Scan for the cell matching the given text and deliver its (x, y) coordinate at center. 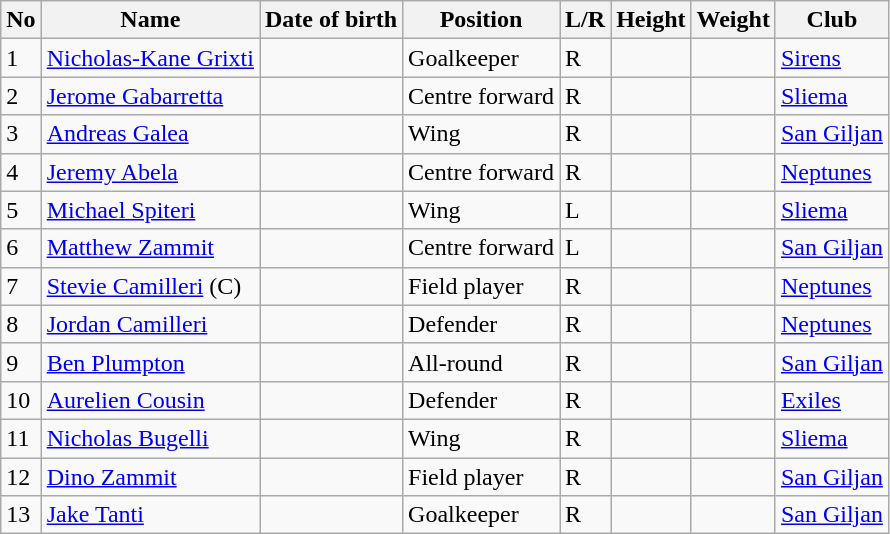
Height (651, 20)
Michael Spiteri (150, 210)
Jerome Gabarretta (150, 96)
Ben Plumpton (150, 362)
Jeremy Abela (150, 172)
11 (21, 438)
Jake Tanti (150, 515)
Jordan Camilleri (150, 324)
Weight (733, 20)
Exiles (832, 400)
No (21, 20)
Andreas Galea (150, 134)
Date of birth (332, 20)
8 (21, 324)
Stevie Camilleri (C) (150, 286)
3 (21, 134)
Aurelien Cousin (150, 400)
All-round (482, 362)
2 (21, 96)
L/R (586, 20)
Dino Zammit (150, 477)
12 (21, 477)
5 (21, 210)
Sirens (832, 58)
7 (21, 286)
9 (21, 362)
Club (832, 20)
4 (21, 172)
Position (482, 20)
Nicholas Bugelli (150, 438)
Name (150, 20)
6 (21, 248)
10 (21, 400)
Nicholas-Kane Grixti (150, 58)
Matthew Zammit (150, 248)
1 (21, 58)
13 (21, 515)
